Pinpoint the cell where the given text exists, returning its (X, Y) midpoint coordinate. 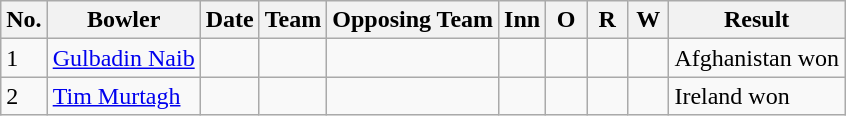
Opposing Team (413, 20)
No. (24, 20)
R (608, 20)
Tim Murtagh (124, 96)
Gulbadin Naib (124, 58)
Ireland won (757, 96)
Result (757, 20)
Team (293, 20)
Date (230, 20)
1 (24, 58)
Afghanistan won (757, 58)
Inn (522, 20)
Bowler (124, 20)
O (566, 20)
W (648, 20)
2 (24, 96)
